Determine the [X, Y] coordinate at the center of the cell enclosing the given text.  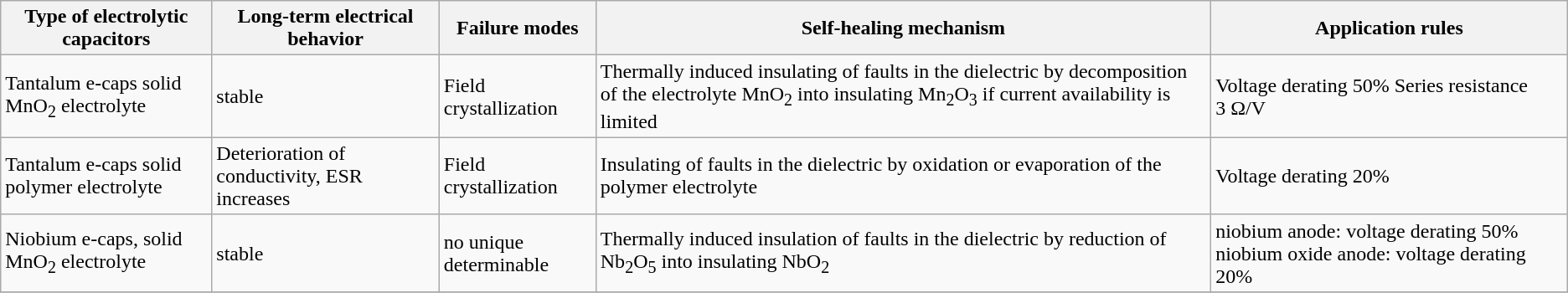
Tantalum e-caps solid MnO2 electrolyte [106, 96]
Voltage derating 20% [1390, 176]
Self-healing mechanism [903, 28]
Niobium e-caps, solid MnO2 electrolyte [106, 253]
Type of electrolytic capacitors [106, 28]
Insulating of faults in the dielectric by oxidation or evaporation of the polymer electrolyte [903, 176]
niobium anode: voltage derating 50% niobium oxide anode: voltage derating 20% [1390, 253]
Failure modes [518, 28]
Long-term electrical behavior [325, 28]
Deterioration of conductivity, ESR increases [325, 176]
Tantalum e-caps solid polymer electrolyte [106, 176]
Thermally induced insulation of faults in the dielectric by reduction of Nb2O5 into insulating NbO2 [903, 253]
Application rules [1390, 28]
Voltage derating 50% Series resistance 3 Ω/V [1390, 96]
no unique determinable [518, 253]
